From the cell containing the given text, extract its center point as (X, Y) coordinate. 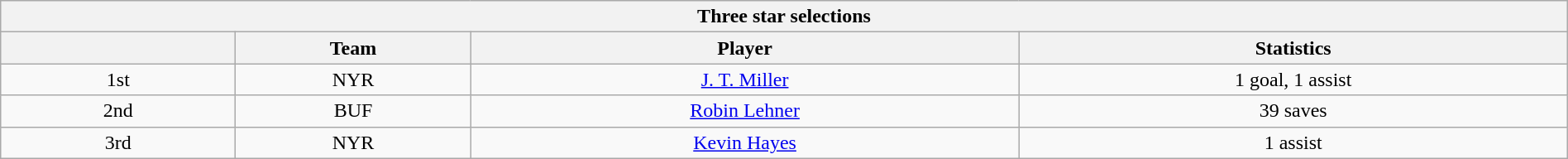
Robin Lehner (744, 111)
Three star selections (784, 17)
3rd (118, 142)
Kevin Hayes (744, 142)
Player (744, 48)
Team (353, 48)
1st (118, 79)
Statistics (1293, 48)
J. T. Miller (744, 79)
39 saves (1293, 111)
1 assist (1293, 142)
BUF (353, 111)
1 goal, 1 assist (1293, 79)
2nd (118, 111)
